Scan for the cell matching the given text and deliver its (x, y) coordinate at center. 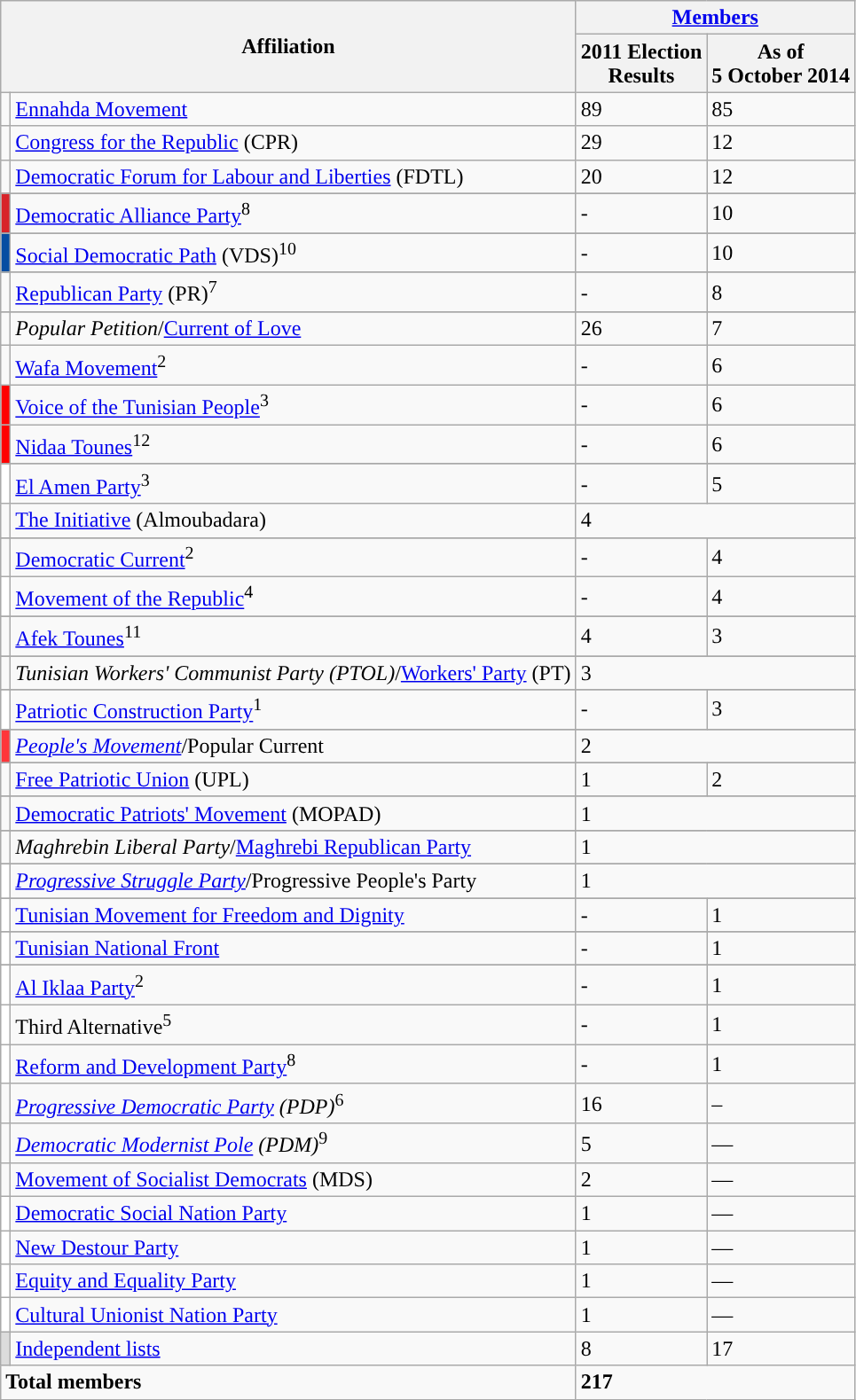
Congress for the Republic (CPR) (293, 143)
Ennahda Movement (293, 109)
People's Movement/Popular Current (293, 746)
Al Iklaa Party2 (293, 986)
Tunisian Workers' Communist Party (PTOL)/Workers' Party (PT) (293, 673)
Tunisian Movement for Freedom and Dignity (293, 915)
2011 ElectionResults (641, 64)
New Destour Party (293, 1247)
29 (641, 143)
Social Democratic Path (VDS)10 (293, 254)
Tunisian National Front (293, 949)
Popular Petition/Current of Love (293, 329)
26 (641, 329)
Members (715, 18)
Independent lists (293, 1349)
Democratic Social Nation Party (293, 1214)
Progressive Struggle Party/Progressive People's Party (293, 881)
Afek Tounes11 (293, 637)
Free Patriotic Union (UPL) (293, 779)
Democratic Current2 (293, 557)
Equity and Equality Party (293, 1281)
Cultural Unionist Nation Party (293, 1315)
Movement of the Republic4 (293, 598)
Wafa Movement2 (293, 365)
Maghrebin Liberal Party/Maghrebi Republican Party (293, 848)
89 (641, 109)
17 (781, 1349)
Third Alternative5 (293, 1025)
Democratic Alliance Party8 (293, 213)
Nidaa Tounes12 (293, 445)
Affiliation (288, 46)
As of 5 October 2014 (781, 64)
Reform and Development Party8 (293, 1064)
Republican Party (PR)7 (293, 293)
16 (641, 1103)
85 (781, 109)
Democratic Modernist Pole (PDM)9 (293, 1144)
20 (641, 176)
Democratic Forum for Labour and Liberties (FDTL) (293, 176)
217 (715, 1382)
– (781, 1103)
Movement of Socialist Democrats (MDS) (293, 1180)
Patriotic Construction Party1 (293, 709)
Democratic Patriots' Movement (MOPAD) (293, 813)
Progressive Democratic Party (PDP)6 (293, 1103)
El Amen Party3 (293, 484)
Voice of the Tunisian People3 (293, 404)
The Initiative (Almoubadara) (293, 520)
Total members (288, 1382)
7 (781, 329)
